Determine the (x, y) coordinate at the center of the cell enclosing the given text.  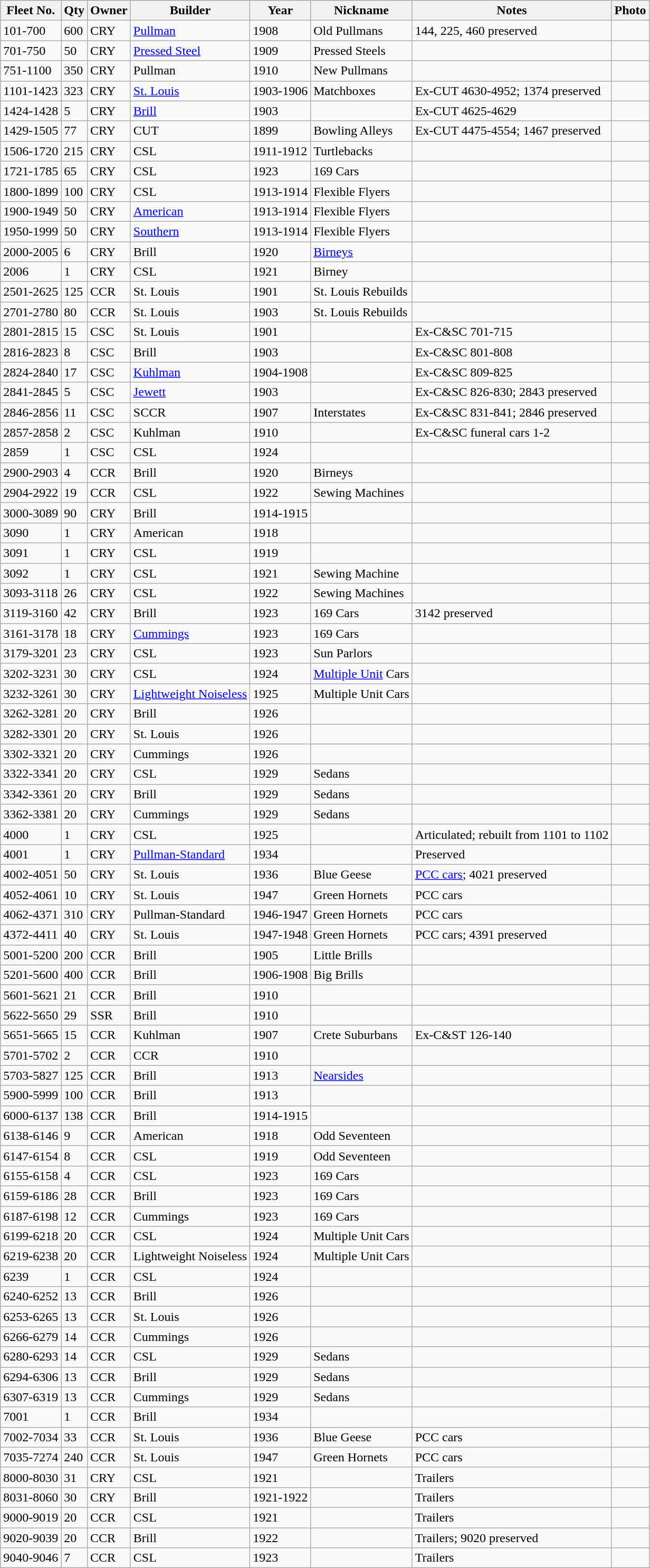
6239 (31, 1277)
6138-6146 (31, 1136)
3302-3321 (31, 754)
3161-3178 (31, 634)
1911-1912 (281, 151)
2900-2903 (31, 473)
6253-6265 (31, 1317)
9020-9039 (31, 1538)
1946-1947 (281, 915)
Interstates (361, 412)
3342-3361 (31, 794)
2501-2625 (31, 292)
Builder (190, 11)
65 (74, 171)
19 (74, 493)
6159-6186 (31, 1196)
Articulated; rebuilt from 1101 to 1102 (512, 834)
6000-6137 (31, 1116)
8031-8060 (31, 1497)
6155-6158 (31, 1176)
12 (74, 1216)
310 (74, 915)
7002-7034 (31, 1437)
6266-6279 (31, 1337)
Nearsides (361, 1075)
CUT (190, 131)
6147-6154 (31, 1156)
3119-3160 (31, 613)
Birney (361, 272)
7 (74, 1558)
80 (74, 312)
1921-1922 (281, 1497)
3202-3231 (31, 674)
400 (74, 975)
3322-3341 (31, 774)
Ex-C&SC 701-715 (512, 332)
Matchboxes (361, 91)
2816-2823 (31, 352)
Notes (512, 11)
323 (74, 91)
2701-2780 (31, 312)
3092 (31, 573)
Pressed Steels (361, 51)
9000-9019 (31, 1517)
350 (74, 71)
3282-3301 (31, 734)
90 (74, 513)
6199-6218 (31, 1236)
4052-4061 (31, 895)
6 (74, 252)
26 (74, 593)
3262-3281 (31, 714)
Ex-C&SC 801-808 (512, 352)
Ex-C&SC 831-841; 2846 preserved (512, 412)
2904-2922 (31, 493)
Southern (190, 231)
Ex-C&SC funeral cars 1-2 (512, 432)
5601-5621 (31, 995)
5703-5827 (31, 1075)
SCCR (190, 412)
Turtlebacks (361, 151)
3091 (31, 553)
6307-6319 (31, 1397)
144, 225, 460 preserved (512, 31)
138 (74, 1116)
9 (74, 1136)
40 (74, 935)
8000-8030 (31, 1477)
Pressed Steel (190, 51)
77 (74, 131)
4372-4411 (31, 935)
Sun Parlors (361, 654)
5701-5702 (31, 1055)
1900-1949 (31, 211)
1947-1948 (281, 935)
1101-1423 (31, 91)
PCC cars; 4021 preserved (512, 874)
600 (74, 31)
1424-1428 (31, 111)
5001-5200 (31, 955)
Old Pullmans (361, 31)
Fleet No. (31, 11)
3362-3381 (31, 814)
18 (74, 634)
101-700 (31, 31)
6187-6198 (31, 1216)
Trailers; 9020 preserved (512, 1538)
Photo (630, 11)
New Pullmans (361, 71)
1506-1720 (31, 151)
Nickname (361, 11)
3090 (31, 533)
4062-4371 (31, 915)
1905 (281, 955)
1903-1906 (281, 91)
3179-3201 (31, 654)
Crete Suburbans (361, 1035)
4001 (31, 854)
PCC cars; 4391 preserved (512, 935)
Ex-C&SC 826-830; 2843 preserved (512, 392)
Ex-C&SC 809-825 (512, 372)
17 (74, 372)
29 (74, 1015)
2824-2840 (31, 372)
4002-4051 (31, 874)
9040-9046 (31, 1558)
7001 (31, 1417)
31 (74, 1477)
33 (74, 1437)
Bowling Alleys (361, 131)
Jewett (190, 392)
SSR (109, 1015)
6294-6306 (31, 1377)
1800-1899 (31, 191)
1909 (281, 51)
701-750 (31, 51)
751-1100 (31, 71)
2006 (31, 272)
1906-1908 (281, 975)
Ex-CUT 4625-4629 (512, 111)
Ex-CUT 4475-4554; 1467 preserved (512, 131)
7035-7274 (31, 1457)
Little Brills (361, 955)
2846-2856 (31, 412)
Big Brills (361, 975)
5900-5999 (31, 1095)
4000 (31, 834)
240 (74, 1457)
5622-5650 (31, 1015)
42 (74, 613)
3142 preserved (512, 613)
3093-3118 (31, 593)
Preserved (512, 854)
2857-2858 (31, 432)
1904-1908 (281, 372)
21 (74, 995)
3232-3261 (31, 694)
2801-2815 (31, 332)
3000-3089 (31, 513)
28 (74, 1196)
Year (281, 11)
6219-6238 (31, 1257)
215 (74, 151)
5201-5600 (31, 975)
Qty (74, 11)
1908 (281, 31)
1899 (281, 131)
Sewing Machine (361, 573)
5651-5665 (31, 1035)
2859 (31, 452)
Ex-CUT 4630-4952; 1374 preserved (512, 91)
Ex-C&ST 126-140 (512, 1035)
2000-2005 (31, 252)
200 (74, 955)
10 (74, 895)
Owner (109, 11)
1721-1785 (31, 171)
1429-1505 (31, 131)
2841-2845 (31, 392)
1950-1999 (31, 231)
6280-6293 (31, 1357)
11 (74, 412)
6240-6252 (31, 1297)
23 (74, 654)
